Extract the (x, y) coordinate from the center of the cell holding the provided text.  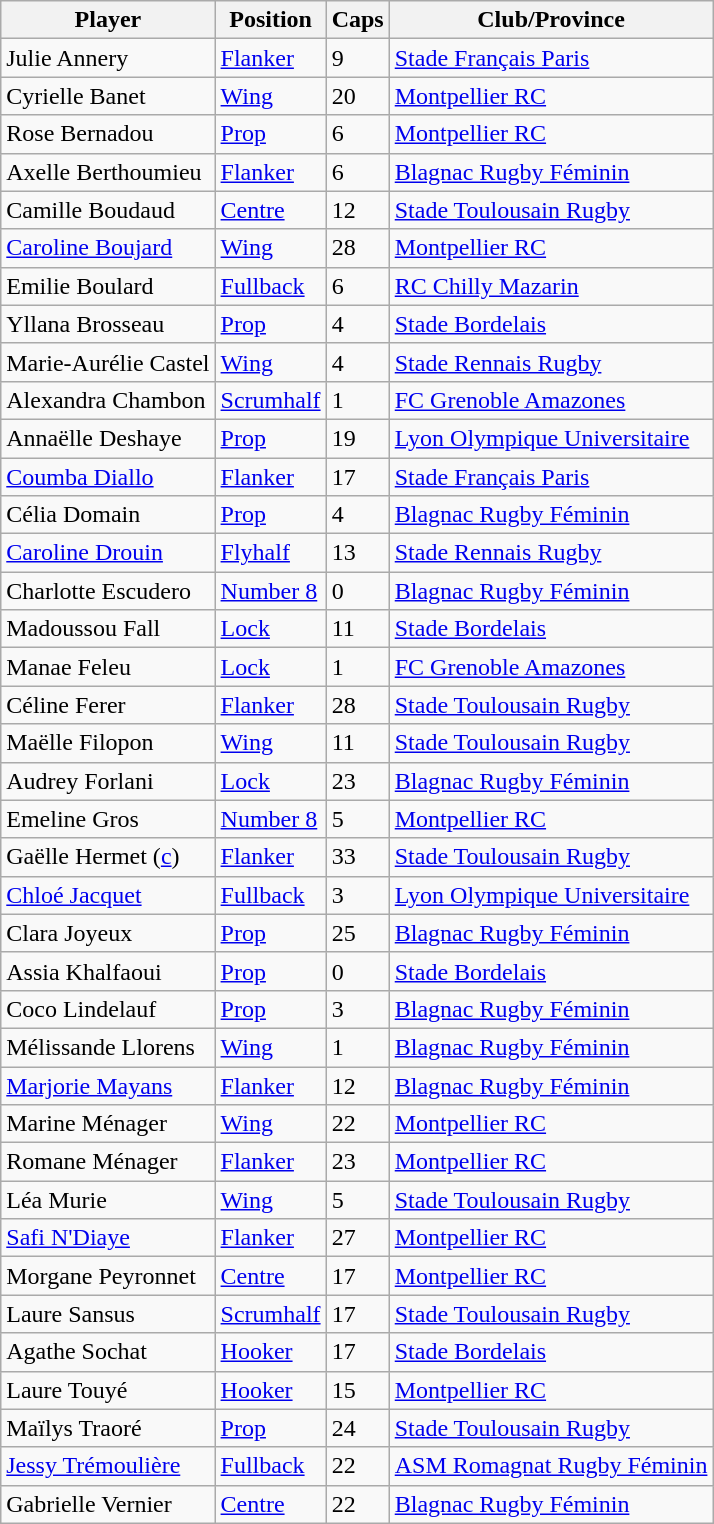
Laure Touyé (108, 1390)
Flyhalf (270, 553)
Manae Feleu (108, 667)
Caps (358, 20)
Alexandra Chambon (108, 400)
Caroline Drouin (108, 553)
33 (358, 857)
RC Chilly Mazarin (551, 286)
Position (270, 20)
Marie-Aurélie Castel (108, 362)
Assia Khalfaoui (108, 971)
Emilie Boulard (108, 286)
15 (358, 1390)
Clara Joyeux (108, 933)
Maëlle Filopon (108, 743)
27 (358, 1238)
13 (358, 553)
Cyrielle Banet (108, 96)
Céline Ferer (108, 705)
Player (108, 20)
Coumba Diallo (108, 477)
Coco Lindelauf (108, 1009)
25 (358, 933)
9 (358, 58)
Mélissande Llorens (108, 1047)
Maïlys Traoré (108, 1428)
Emeline Gros (108, 819)
ASM Romagnat Rugby Féminin (551, 1466)
Julie Annery (108, 58)
Léa Murie (108, 1200)
Annaëlle Deshaye (108, 438)
Agathe Sochat (108, 1352)
Marjorie Mayans (108, 1085)
Rose Bernadou (108, 134)
Célia Domain (108, 515)
Gabrielle Vernier (108, 1504)
Camille Boudaud (108, 210)
19 (358, 438)
20 (358, 96)
Madoussou Fall (108, 629)
Club/Province (551, 20)
Yllana Brosseau (108, 324)
Gaëlle Hermet (c) (108, 857)
Chloé Jacquet (108, 895)
Caroline Boujard (108, 248)
Axelle Berthoumieu (108, 172)
Laure Sansus (108, 1314)
Safi N'Diaye (108, 1238)
Marine Ménager (108, 1124)
Charlotte Escudero (108, 591)
24 (358, 1428)
Jessy Trémoulière (108, 1466)
Romane Ménager (108, 1162)
Morgane Peyronnet (108, 1276)
Audrey Forlani (108, 781)
